Locate the cell with the specified text and output its (X, Y) center coordinate. 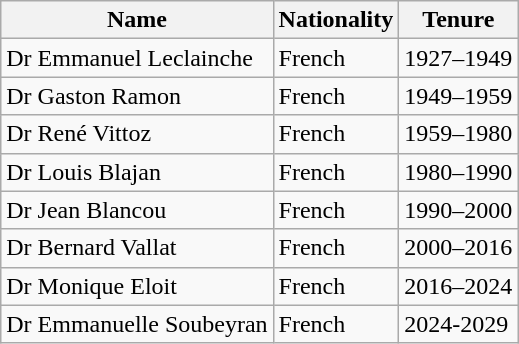
Tenure (458, 20)
1949–1959 (458, 96)
2016–2024 (458, 286)
Dr Emmanuelle Soubeyran (137, 324)
1980–1990 (458, 172)
Name (137, 20)
1959–1980 (458, 134)
Dr Bernard Vallat (137, 248)
2000–2016 (458, 248)
Dr Emmanuel Leclainche (137, 58)
Dr Monique Eloit (137, 286)
1990–2000 (458, 210)
2024-2029 (458, 324)
Dr Jean Blancou (137, 210)
Dr René Vittoz (137, 134)
1927–1949 (458, 58)
Dr Louis Blajan (137, 172)
Nationality (336, 20)
Dr Gaston Ramon (137, 96)
